Pinpoint the cell where the given text exists, returning its [X, Y] midpoint coordinate. 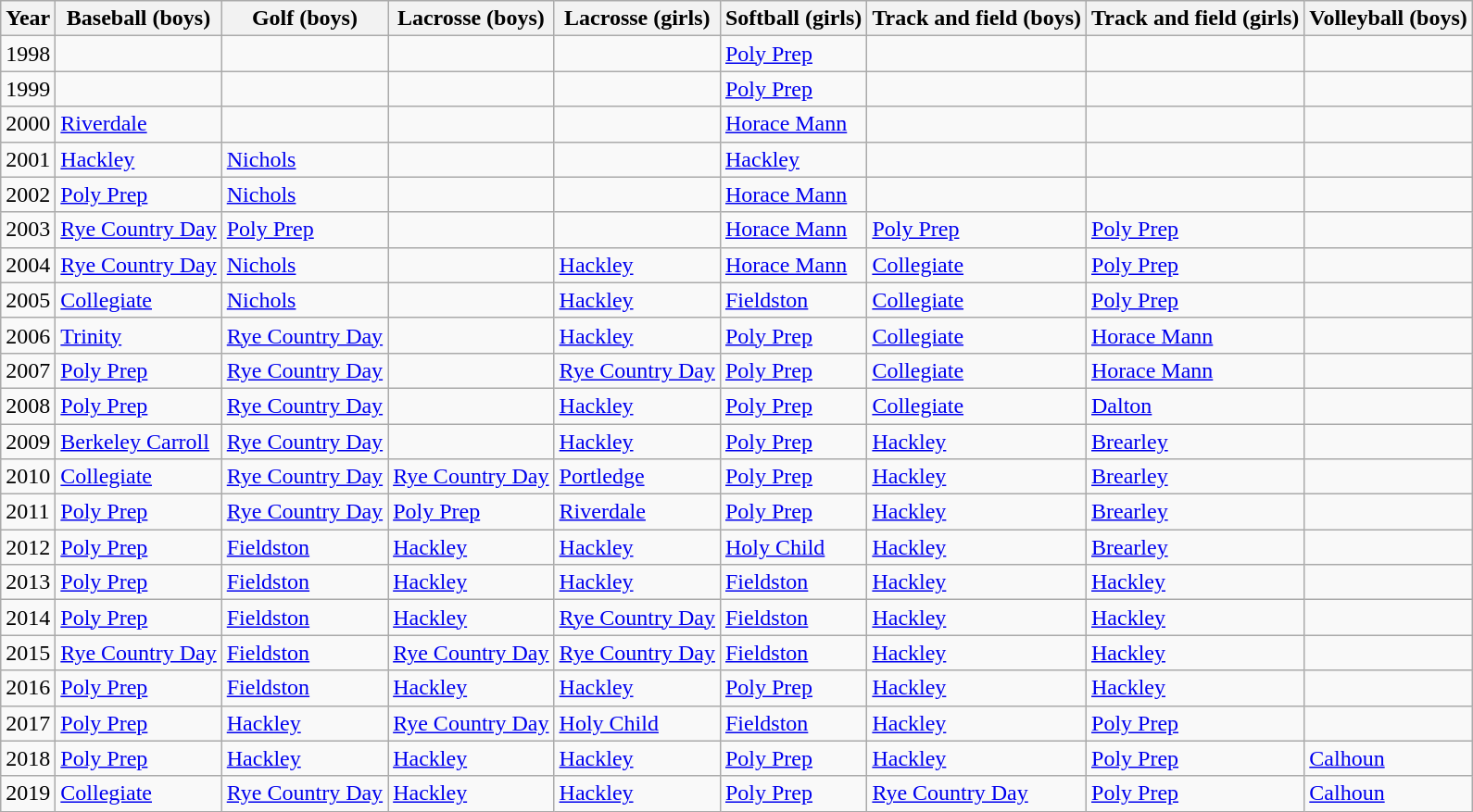
2001 [28, 159]
Berkeley Carroll [139, 442]
Trinity [139, 335]
2007 [28, 370]
Portledge [637, 477]
2011 [28, 512]
2015 [28, 653]
Lacrosse (girls) [637, 19]
2014 [28, 618]
Volleyball (boys) [1389, 19]
Golf (boys) [304, 19]
2018 [28, 758]
2016 [28, 688]
Track and field (boys) [976, 19]
1998 [28, 54]
Year [28, 19]
2008 [28, 406]
2012 [28, 547]
2013 [28, 582]
Lacrosse (boys) [471, 19]
2017 [28, 723]
1999 [28, 89]
Track and field (girls) [1195, 19]
2004 [28, 265]
2002 [28, 194]
Dalton [1195, 406]
Softball (girls) [793, 19]
2006 [28, 335]
2009 [28, 442]
Baseball (boys) [139, 19]
2010 [28, 477]
2000 [28, 124]
2005 [28, 300]
2003 [28, 230]
2019 [28, 793]
